Provide the [X, Y] coordinate of the cell's center where the given text is located.  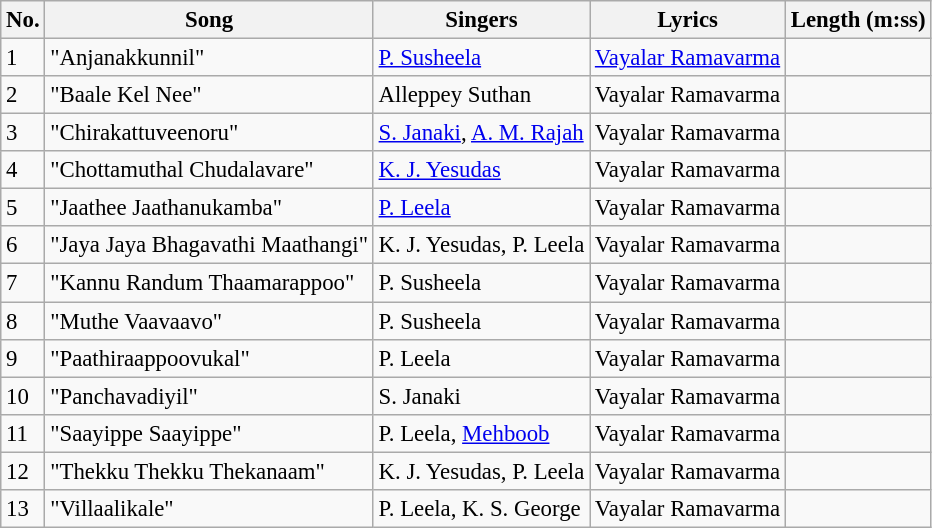
No. [23, 20]
S. Janaki, A. M. Rajah [481, 133]
"Muthe Vaavaavo" [209, 321]
Alleppey Suthan [481, 95]
5 [23, 208]
"Chirakattuveenoru" [209, 133]
Length (m:ss) [858, 20]
9 [23, 358]
"Jaya Jaya Bhagavathi Maathangi" [209, 245]
"Kannu Randum Thaamarappoo" [209, 283]
"Villaalikale" [209, 509]
"Panchavadiyil" [209, 396]
6 [23, 245]
K. J. Yesudas [481, 170]
S. Janaki [481, 396]
"Thekku Thekku Thekanaam" [209, 471]
"Jaathee Jaathanukamba" [209, 208]
12 [23, 471]
10 [23, 396]
Lyrics [688, 20]
"Saayippe Saayippe" [209, 433]
P. Leela, K. S. George [481, 509]
3 [23, 133]
"Baale Kel Nee" [209, 95]
2 [23, 95]
11 [23, 433]
"Paathiraappoovukal" [209, 358]
P. Leela, Mehboob [481, 433]
4 [23, 170]
8 [23, 321]
1 [23, 58]
"Chottamuthal Chudalavare" [209, 170]
"Anjanakkunnil" [209, 58]
7 [23, 283]
Song [209, 20]
Singers [481, 20]
13 [23, 509]
